Determine the (x, y) coordinate at the center of the cell enclosing the given text.  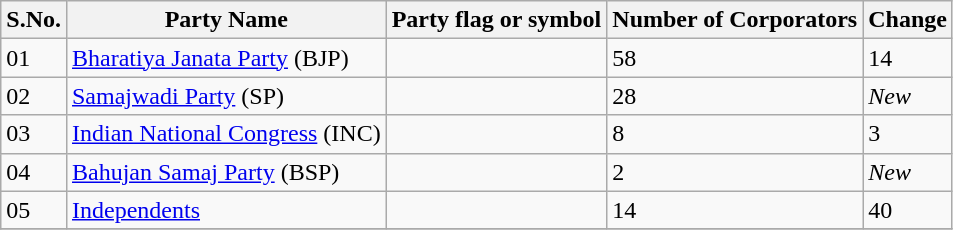
58 (735, 58)
02 (34, 96)
03 (34, 134)
40 (908, 210)
05 (34, 210)
Bharatiya Janata Party (BJP) (226, 58)
28 (735, 96)
Independents (226, 210)
04 (34, 172)
Party flag or symbol (496, 20)
01 (34, 58)
Indian National Congress (INC) (226, 134)
S.No. (34, 20)
2 (735, 172)
Samajwadi Party (SP) (226, 96)
Party Name (226, 20)
Bahujan Samaj Party (BSP) (226, 172)
Change (908, 20)
3 (908, 134)
Number of Corporators (735, 20)
8 (735, 134)
